From the cell containing the given text, extract its center point as (X, Y) coordinate. 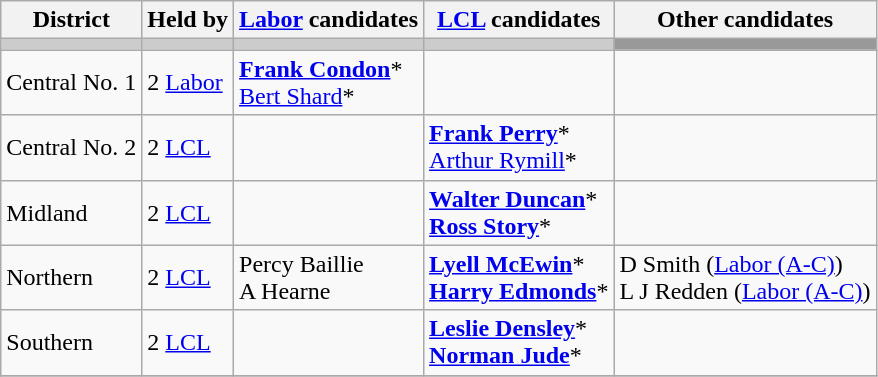
Other candidates (745, 20)
Midland (72, 212)
LCL candidates (519, 20)
Leslie Densley* Norman Jude* (519, 342)
Central No. 2 (72, 148)
Held by (188, 20)
Frank Perry* Arthur Rymill* (519, 148)
Labor candidates (329, 20)
Walter Duncan* Ross Story* (519, 212)
Central No. 1 (72, 82)
Lyell McEwin* Harry Edmonds* (519, 278)
D Smith (Labor (A-C)) L J Redden (Labor (A-C)) (745, 278)
Northern (72, 278)
Frank Condon* Bert Shard* (329, 82)
2 Labor (188, 82)
District (72, 20)
Southern (72, 342)
Percy Baillie A Hearne (329, 278)
